Search for the cell housing the specified text and yield its (X, Y) center coordinate. 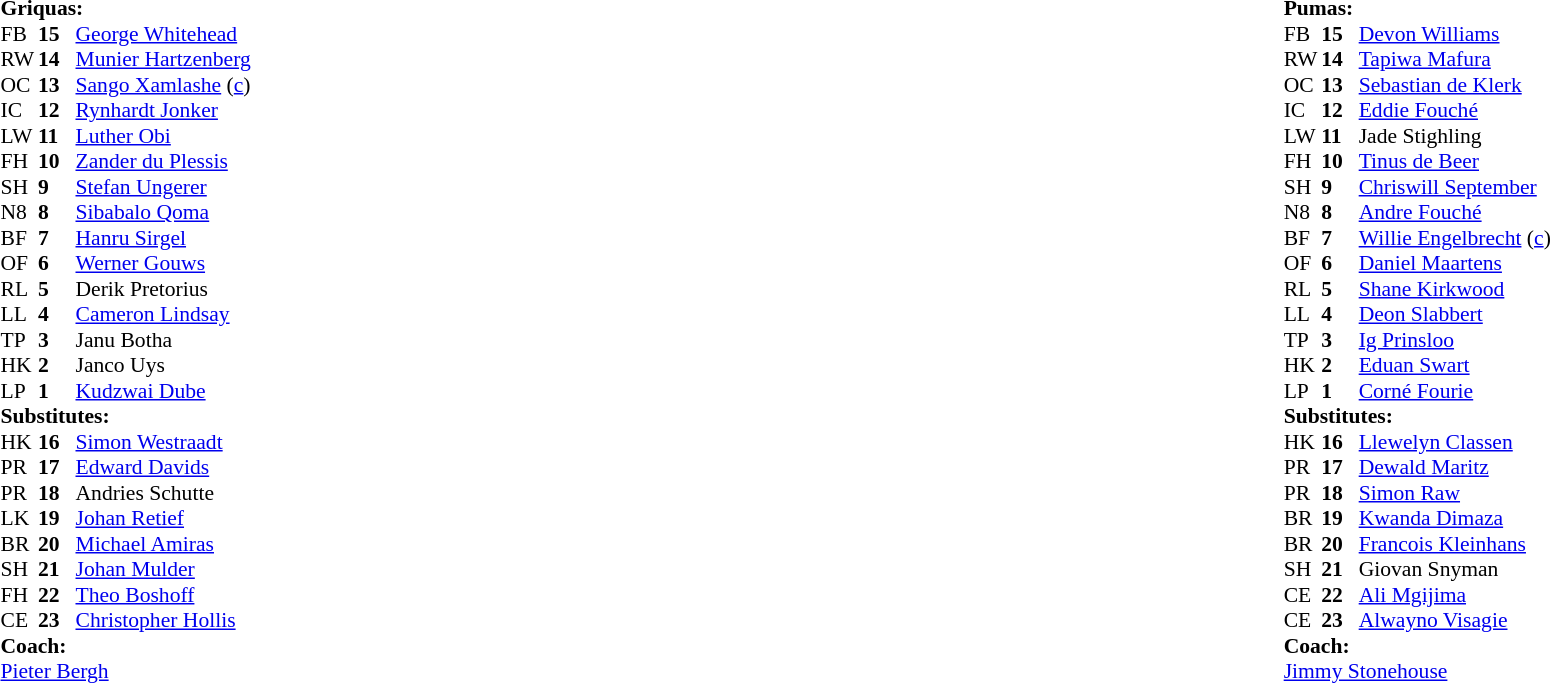
Munier Hartzenberg (164, 59)
Zander du Plessis (164, 161)
Johan Mulder (164, 569)
Kudzwai Dube (164, 391)
Sango Xamlashe (c) (164, 85)
Rynhardt Jonker (164, 111)
Theo Boshoff (164, 595)
Luther Obi (164, 136)
Simon Westraadt (164, 442)
Substitutes: (125, 417)
Sibabalo Qoma (164, 213)
Derik Pretorius (164, 289)
Cameron Lindsay (164, 315)
Edward Davids (164, 467)
Andries Schutte (164, 493)
Stefan Ungerer (164, 187)
Werner Gouws (164, 263)
Johan Retief (164, 519)
Michael Amiras (164, 544)
Hanru Sirgel (164, 238)
LK (19, 519)
Janco Uys (164, 365)
Christopher Hollis (164, 621)
George Whitehead (164, 34)
Coach: (125, 646)
Janu Botha (164, 340)
